Return [x, y] of the center of cell containing provided text 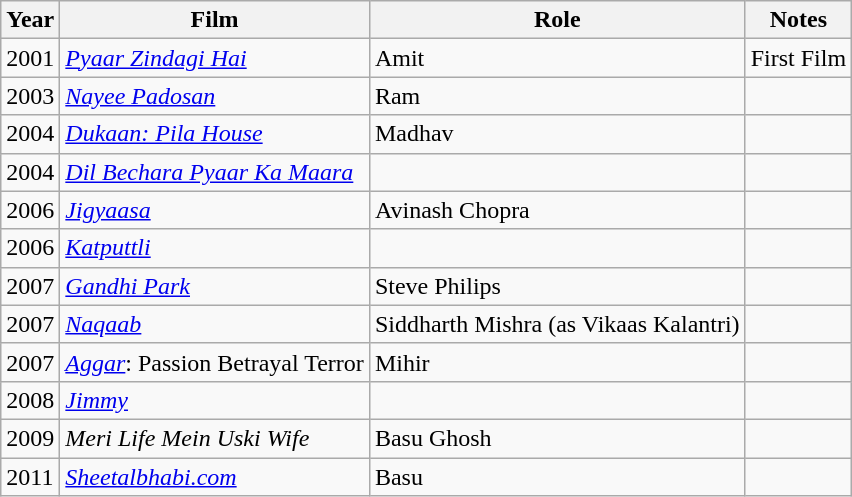
Amit [557, 58]
Steve Philips [557, 286]
Pyaar Zindagi Hai [215, 58]
Notes [798, 20]
Meri Life Mein Uski Wife [215, 438]
Dukaan: Pila House [215, 134]
2001 [30, 58]
Avinash Chopra [557, 210]
2009 [30, 438]
Ram [557, 96]
Sheetalbhabi.com [215, 477]
Dil Bechara Pyaar Ka Maara [215, 172]
Aggar: Passion Betrayal Terror [215, 362]
Madhav [557, 134]
Role [557, 20]
2008 [30, 400]
Basu [557, 477]
Naqaab [215, 324]
2003 [30, 96]
Jigyaasa [215, 210]
2011 [30, 477]
Nayee Padosan [215, 96]
First Film [798, 58]
Siddharth Mishra (as Vikaas Kalantri) [557, 324]
Mihir [557, 362]
Film [215, 20]
Katputtli [215, 248]
Gandhi Park [215, 286]
Basu Ghosh [557, 438]
Jimmy [215, 400]
Year [30, 20]
